For the text-containing cell, return its midpoint in (X, Y) coordinate format. 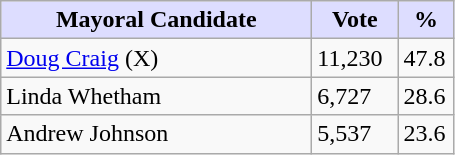
Mayoral Candidate (156, 20)
47.8 (426, 58)
6,727 (355, 96)
23.6 (426, 134)
11,230 (355, 58)
Andrew Johnson (156, 134)
Linda Whetham (156, 96)
Vote (355, 20)
28.6 (426, 96)
5,537 (355, 134)
Doug Craig (X) (156, 58)
% (426, 20)
